Determine the [x, y] coordinate at the center of the cell enclosing the given text.  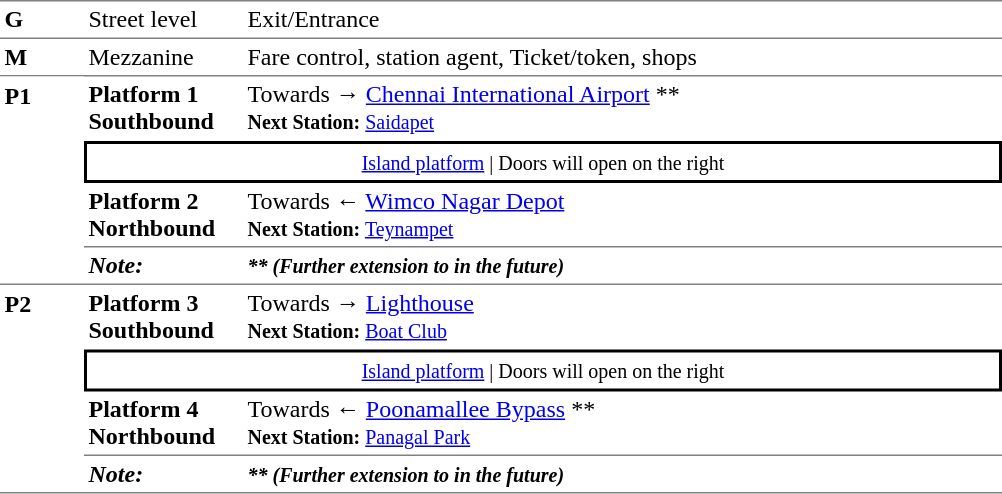
Fare control, station agent, Ticket/token, shops [622, 58]
Exit/Entrance [622, 20]
P2 [42, 389]
Platform 2Northbound [164, 215]
G [42, 20]
Platform 1Southbound [164, 108]
Towards ← Wimco Nagar DepotNext Station: Teynampet [622, 215]
M [42, 58]
Mezzanine [164, 58]
Platform 3Southbound [164, 317]
P1 [42, 180]
Platform 4Northbound [164, 424]
Towards → LighthouseNext Station: Boat Club [622, 317]
Street level [164, 20]
Towards → Chennai International Airport **Next Station: Saidapet [622, 108]
Towards ← Poonamallee Bypass **Next Station: Panagal Park [622, 424]
